Return [x, y] of the center of cell containing provided text 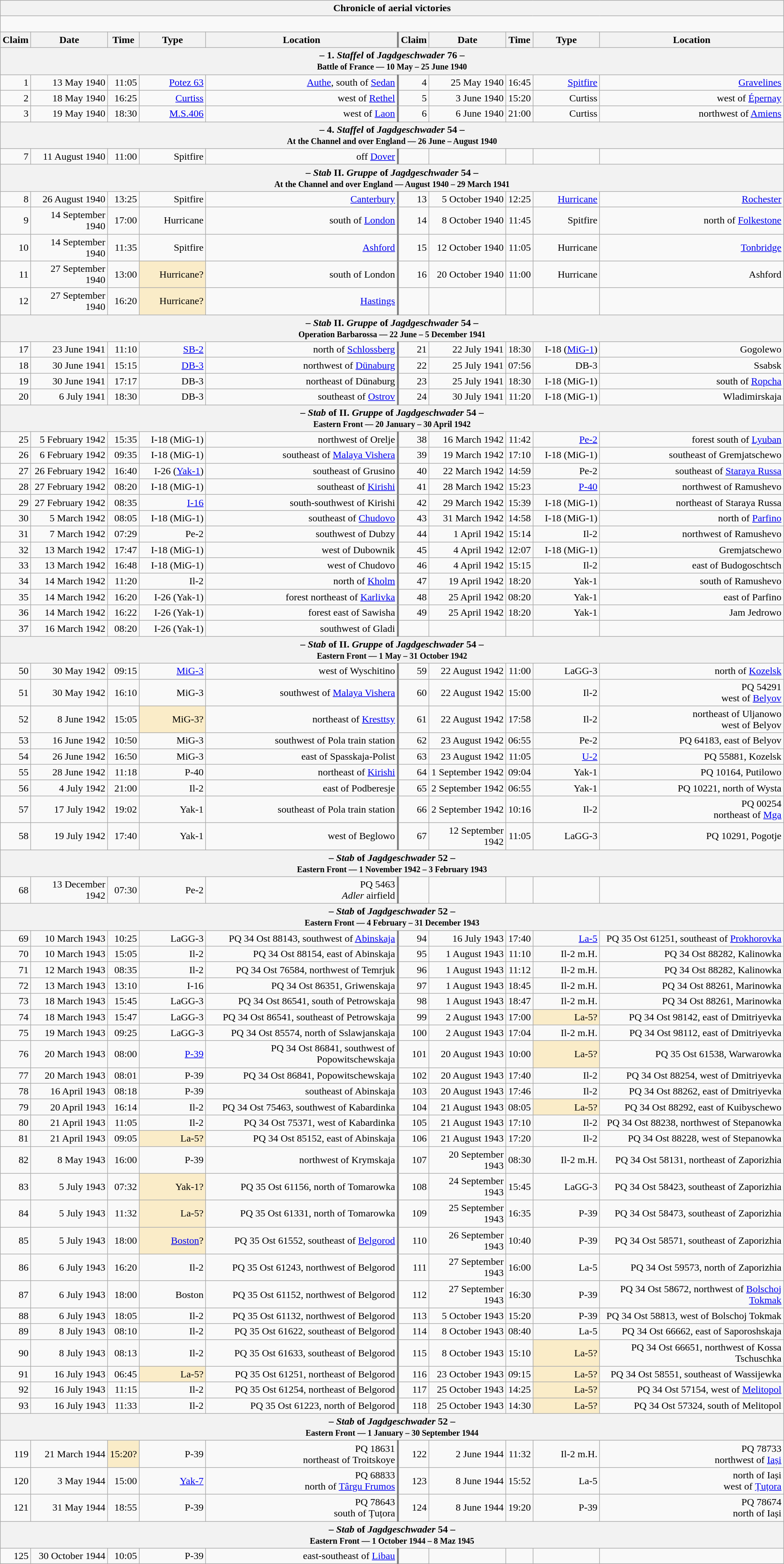
– Stab of Jagdgeschwader 52 –Eastern Front — 4 February – 31 December 1943 [392, 917]
15:52 [519, 1480]
18 [16, 365]
30 [16, 518]
43 [414, 518]
07:30 [123, 890]
18:45 [519, 986]
PQ 34 Ost 86841, Popowitschewskaja [302, 1075]
60 [414, 693]
forest northeast of Karlivka [302, 597]
104 [414, 1107]
26 February 1942 [69, 471]
east of Podberesje [302, 788]
14 [414, 220]
114 [414, 1331]
11:45 [519, 220]
PQ 34 Ost 88262, east of Dmitriyevka [691, 1091]
13:10 [123, 986]
103 [414, 1091]
12 October 1940 [468, 247]
66 [414, 809]
northeast of Dünaburg [302, 381]
10:16 [519, 809]
Jam Jedrowo [691, 613]
23 June 1941 [69, 350]
73 [16, 1001]
53 [16, 741]
108 [414, 1187]
PQ 54291 west of Belyov [691, 693]
65 [414, 788]
101 [414, 1054]
36 [16, 613]
09:25 [123, 1033]
PQ 34 Ost 58551, southeast of Wassijewka [691, 1374]
120 [16, 1480]
08:30 [519, 1159]
PQ 34 Ost 98112, east of Dmitriyevka [691, 1033]
PQ 34 Ost 57324, south of Melitopol [691, 1406]
23 [414, 381]
PQ 34 Ost 58571, southeast of Zaporizhia [691, 1240]
3 May 1944 [69, 1480]
86 [16, 1268]
16:14 [123, 1107]
PQ 78674 north of Iași [691, 1508]
30 October 1944 [69, 1556]
– Stab of Jagdgeschwader 54 –Eastern Front — 1 October 1944 – 8 Maz 1945 [392, 1534]
11:18 [123, 772]
19 July 1942 [69, 836]
6 [414, 114]
northeast of Kresttsy [302, 719]
northwest of Krymskaja [302, 1159]
11:12 [519, 970]
38 [414, 439]
8 [16, 199]
12:25 [519, 199]
13:25 [123, 199]
PQ 78733 northwest of Iași [691, 1454]
93 [16, 1406]
6 February 1942 [69, 455]
72 [16, 986]
95 [414, 954]
07:32 [123, 1187]
west of Chudovo [302, 566]
5 October 1943 [468, 1316]
58 [16, 836]
PQ 34 Ost 86541, south of Petrowskaja [302, 1001]
PQ 35 Ost 61223, north of Belgorod [302, 1406]
15 [414, 247]
21 [414, 350]
PQ 34 Ost 58813, west of Bolschoj Tokmak [691, 1316]
30 July 1941 [468, 397]
118 [414, 1406]
76 [16, 1054]
Boston? [173, 1240]
09:35 [123, 455]
– Stab of Jagdgeschwader 52 –Eastern Front — 1 January – 30 September 1944 [392, 1427]
56 [16, 788]
80 [16, 1123]
113 [414, 1316]
27 [16, 471]
08:10 [123, 1331]
PQ 34 Ost 58423, southeast of Zaporizhia [691, 1187]
1 April 1942 [468, 534]
– Stab II. Gruppe of Jagdgeschwader 54 –Operation Barbarossa — 22 June – 5 December 1941 [392, 329]
75 [16, 1033]
78 [16, 1091]
north of Folkestone [691, 220]
PQ 35 Ost 61243, northwest of Belgorod [302, 1268]
Yak-7 [173, 1480]
25 [16, 439]
124 [414, 1508]
110 [414, 1240]
77 [16, 1075]
5 February 1942 [69, 439]
PQ 34 Ost 58473, southeast of Zaporizhia [691, 1214]
PQ 35 Ost 61331, north of Tomarowka [302, 1214]
10:25 [123, 938]
85 [16, 1240]
west of Dubownik [302, 550]
08:13 [123, 1353]
east of Spasskaja-Polist [302, 756]
12:07 [519, 550]
26 September 1943 [468, 1240]
07:56 [519, 365]
32 [16, 550]
98 [414, 1001]
20 October 1940 [468, 275]
10:40 [519, 1240]
15:20? [123, 1454]
31 March 1942 [468, 518]
121 [16, 1508]
PQ 35 Ost 61152, northwest of Belgorod [302, 1294]
13 [414, 199]
25 September 1943 [468, 1214]
northwest of Orelje [302, 439]
PQ 10164, Putilowo [691, 772]
91 [16, 1374]
54 [16, 756]
southwest of Pola train station [302, 741]
southwest of Gladi [302, 628]
11 August 1940 [69, 156]
Canterbury [302, 199]
42 [414, 502]
8 June 1942 [69, 719]
20 April 1943 [69, 1107]
– Stab II. Gruppe of Jagdgeschwader 54 –At the Channel and over England — August 1940 – 29 March 1941 [392, 178]
northwest of Amiens [691, 114]
87 [16, 1294]
57 [16, 809]
18 May 1940 [69, 98]
16:48 [123, 566]
29 March 1942 [468, 502]
16:40 [123, 471]
106 [414, 1138]
69 [16, 938]
13:00 [123, 275]
92 [16, 1390]
15:10 [519, 1353]
southeast of Gremjatschewo [691, 455]
16 April 1943 [69, 1091]
33 [16, 566]
southeast of Pola train station [302, 809]
– Stab of II. Gruppe of Jagdgeschwader 54 –Eastern Front — 20 January – 30 April 1942 [392, 418]
19 April 1942 [468, 581]
90 [16, 1353]
west of Wyschitino [302, 671]
28 March 1942 [468, 487]
119 [16, 1454]
63 [414, 756]
14:58 [519, 518]
117 [414, 1390]
08:01 [123, 1075]
52 [16, 719]
Potez 63 [173, 82]
14:25 [519, 1390]
107 [414, 1159]
5 March 1942 [69, 518]
06:45 [123, 1374]
PQ 78643 south of Țuțora [302, 1508]
PQ 34 Ost 85574, north of Sslawjanskaja [302, 1033]
PQ 35 Ost 61552, southeast of Belgorod [302, 1240]
PQ 5463Adler airfield [302, 890]
31 May 1944 [69, 1508]
PQ 18631 northeast of Troitskoye [302, 1454]
PQ 34 Ost 66662, east of Saporoshskaja [691, 1331]
18:47 [519, 1001]
09:05 [123, 1138]
47 [414, 581]
8 October 1940 [468, 220]
Rochester [691, 199]
PQ 34 Ost 88143, southwest of Abinskaja [302, 938]
PQ 34 Ost 76584, northwest of Temrjuk [302, 970]
26 [16, 455]
1 September 1942 [468, 772]
Hastings [302, 301]
19:20 [519, 1508]
PQ 34 Ost 58131, northeast of Zaporizhia [691, 1159]
Ssabsk [691, 365]
south of Ropcha [691, 381]
southeast of Kirishi [302, 487]
125 [16, 1556]
U-2 [566, 756]
15:14 [519, 534]
22 [414, 365]
21 March 1944 [69, 1454]
east of Parfino [691, 597]
PQ 35 Ost 61633, southeast of Belgorod [302, 1353]
22 July 1941 [468, 350]
PQ 34 Ost 86541, southeast of Petrowskaja [302, 1017]
Authe, south of Sedan [302, 82]
16:45 [519, 82]
10:00 [519, 1054]
46 [414, 566]
PQ 34 Ost 57154, west of Melitopol [691, 1390]
PQ 35 Ost 61251, northeast of Belgorod [302, 1374]
55 [16, 772]
southeast of Chudovo [302, 518]
97 [414, 986]
12 September 1942 [468, 836]
1 [16, 82]
14:59 [519, 471]
44 [414, 534]
45 [414, 550]
28 June 1942 [69, 772]
north of Parfino [691, 518]
Chronicle of aerial victories [392, 8]
16 [414, 275]
48 [414, 597]
19 [16, 381]
southeast of Ostrov [302, 397]
20 [16, 397]
north of Schlossberg [302, 350]
PQ 34 Ost 66651, northwest of Kossa Tschuschka [691, 1353]
16:10 [123, 693]
PQ 34 Ost 85152, east of Abinskaja [302, 1138]
16:25 [123, 98]
08:18 [123, 1091]
35 [16, 597]
81 [16, 1138]
41 [414, 487]
99 [414, 1017]
17 [16, 350]
79 [16, 1107]
PQ 34 Ost 88238, northwest of Stepanowka [691, 1123]
39 [414, 455]
– Stab of II. Gruppe of Jagdgeschwader 54 –Eastern Front — 1 May – 31 October 1942 [392, 650]
88 [16, 1316]
southwest of Malaya Vishera [302, 693]
49 [414, 613]
24 [414, 397]
Gravelines [691, 82]
– 1. Staffel of Jagdgeschwader 76 –Battle of France — 10 May – 25 June 1940 [392, 61]
84 [16, 1214]
64 [414, 772]
68 [16, 890]
PQ 34 Ost 88254, west of Dmitriyevka [691, 1075]
11:35 [123, 247]
29 [16, 502]
PQ 34 Ost 75371, west of Kabardinka [302, 1123]
111 [414, 1268]
PQ 34 Ost 88154, east of Abinskaja [302, 954]
15:39 [519, 502]
west of Beglowo [302, 836]
7 [16, 156]
20 September 1943 [468, 1159]
37 [16, 628]
southeast of Abinskaja [302, 1091]
PQ 35 Ost 61156, north of Tomarowka [302, 1187]
2 [16, 98]
northwest of Dünaburg [302, 365]
112 [414, 1294]
12 [16, 301]
94 [414, 938]
PQ 34 Ost 59573, north of Zaporizhia [691, 1268]
15:35 [123, 439]
PQ 34 Ost 98142, east of Dmitriyevka [691, 1017]
MiG-3? [173, 719]
18:55 [123, 1508]
15:47 [123, 1017]
forest east of Sawisha [302, 613]
south-southwest of Kirishi [302, 502]
PQ 00254northeast of Mga [691, 809]
13 March 1943 [69, 986]
28 [16, 487]
16:30 [519, 1294]
34 [16, 581]
PQ 34 Ost 88292, east of Kuibyschewo [691, 1107]
22 March 1942 [468, 471]
PQ 34 Ost 86351, Griwenskaja [302, 986]
10 [16, 247]
08:00 [123, 1054]
PQ 10221, north of Wysta [691, 788]
89 [16, 1331]
82 [16, 1159]
40 [414, 471]
PQ 34 Ost 75463, southwest of Kabardinka [302, 1107]
123 [414, 1480]
17:20 [519, 1138]
southwest of Dubzy [302, 534]
16:22 [123, 613]
16:50 [123, 756]
– Stab of Jagdgeschwader 52 –Eastern Front — 1 November 1942 – 3 February 1943 [392, 863]
PQ 10291, Pogotje [691, 836]
07:29 [123, 534]
18:05 [123, 1316]
west of Épernay [691, 98]
11:42 [519, 439]
SB-2 [173, 350]
17:46 [519, 1091]
PQ 64183, east of Belyov [691, 741]
forest south of Lyuban [691, 439]
PQ 34 Ost 58672, northwest of Bolschoj Tokmak [691, 1294]
southeast of Staraya Russa [691, 471]
PQ 35 Ost 61254, northeast of Belgorod [302, 1390]
19 May 1940 [69, 114]
19:02 [123, 809]
14:30 [519, 1406]
northeast of Uljanowo west of Belyov [691, 719]
northeast of Staraya Russa [691, 502]
southeast of Malaya Vishera [302, 455]
100 [414, 1033]
11:15 [123, 1390]
25 May 1940 [468, 82]
24 September 1943 [468, 1187]
3 June 1940 [468, 98]
109 [414, 1214]
Gremjatschewo [691, 550]
31 [16, 534]
115 [414, 1353]
19 March 1942 [468, 455]
16 June 1942 [69, 741]
6 July 1941 [69, 397]
11 [16, 275]
51 [16, 693]
13 December 1942 [69, 890]
southeast of Grusino [302, 471]
east-southeast of Libau [302, 1556]
4 [414, 82]
north of Kholm [302, 581]
10:05 [123, 1556]
11:33 [123, 1406]
2 June 1944 [468, 1454]
8 May 1943 [69, 1159]
Tonbridge [691, 247]
Boston [173, 1294]
59 [414, 671]
13 May 1940 [69, 82]
23 October 1943 [468, 1374]
96 [414, 970]
62 [414, 741]
PQ 55881, Kozelsk [691, 756]
26 June 1942 [69, 756]
122 [414, 1454]
west of Rethel [302, 98]
26 August 1940 [69, 199]
16:35 [519, 1214]
09:04 [519, 772]
15:23 [519, 487]
Yak-1? [173, 1187]
PQ 35 Ost 61132, northwest of Belgorod [302, 1316]
105 [414, 1123]
17 July 1942 [69, 809]
south of Ramushevo [691, 581]
17:58 [519, 719]
102 [414, 1075]
08:40 [519, 1331]
PQ 34 Ost 86841, southwest of Popowitschewskaja [302, 1054]
Wladimirskaja [691, 397]
west of Laon [302, 114]
17:04 [519, 1033]
116 [414, 1374]
5 [414, 98]
10:50 [123, 741]
north of Iași west of Țuțora [691, 1480]
M.S.406 [173, 114]
north of Kozelsk [691, 671]
off Dover [302, 156]
3 [16, 114]
7 March 1942 [69, 534]
5 October 1940 [468, 199]
19 March 1943 [69, 1033]
Gogolewo [691, 350]
74 [16, 1017]
50 [16, 671]
east of Budogoschtsch [691, 566]
12 March 1943 [69, 970]
9 [16, 220]
6 June 1940 [468, 114]
PQ 35 Ost 61538, Warwarowka [691, 1054]
83 [16, 1187]
PQ 35 Ost 61622, southeast of Belgorod [302, 1331]
PQ 34 Ost 88228, west of Stepanowka [691, 1138]
61 [414, 719]
PQ 35 Ost 61251, southeast of Prokhorovka [691, 938]
67 [414, 836]
4 July 1942 [69, 788]
PQ 68833north of Târgu Frumos [302, 1480]
70 [16, 954]
– 4. Staffel of Jagdgeschwader 54 –At the Channel and over England — 26 June – August 1940 [392, 135]
17:47 [123, 550]
northeast of Kirishi [302, 772]
17:17 [123, 381]
71 [16, 970]
